Scan for the cell matching the given text and deliver its [x, y] coordinate at center. 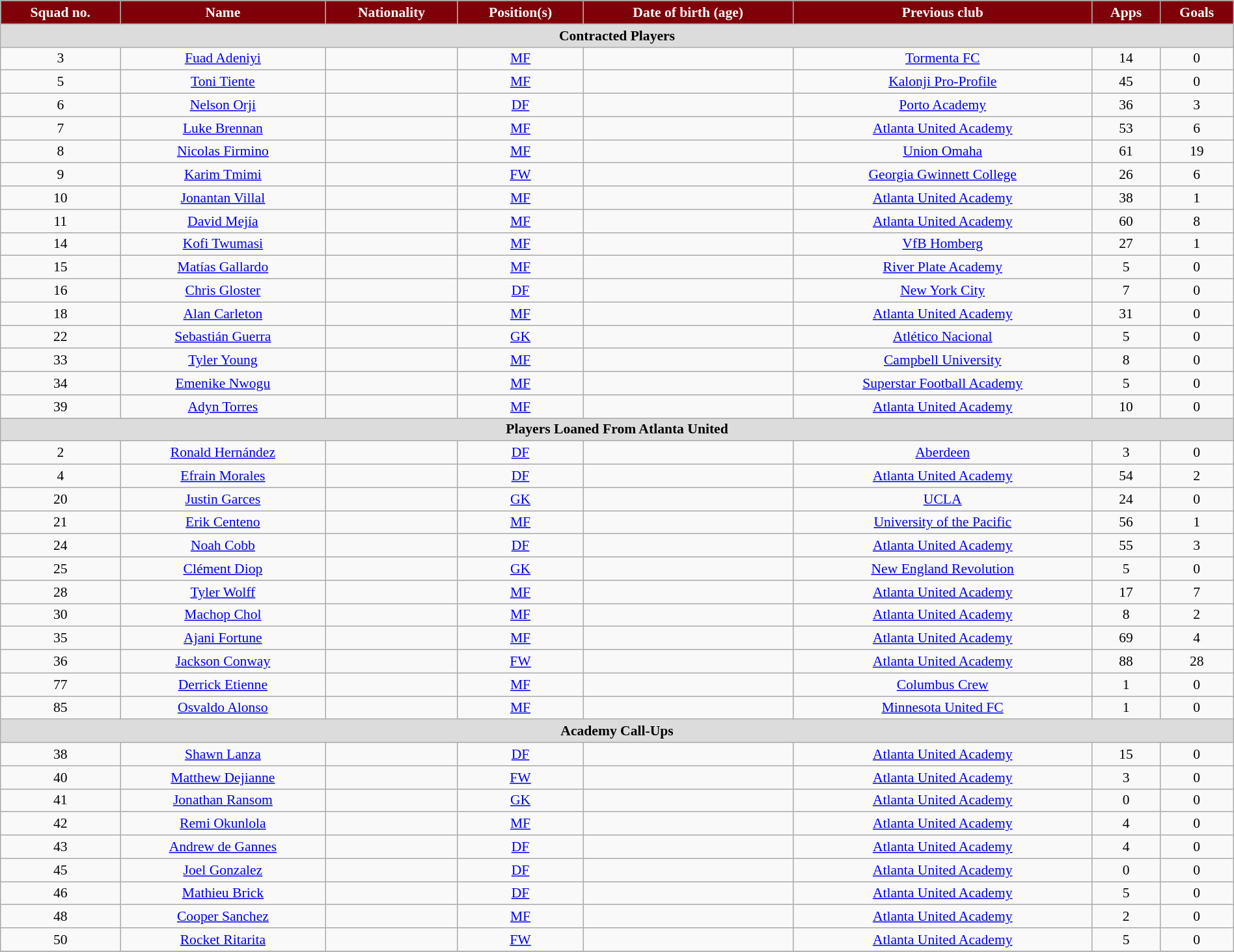
Kofi Twumasi [223, 244]
Matías Gallardo [223, 267]
Georgia Gwinnett College [942, 175]
Kalonji Pro-Profile [942, 82]
Adyn Torres [223, 407]
Name [223, 12]
Fuad Adeniyi [223, 59]
Nelson Orji [223, 105]
River Plate Academy [942, 267]
Date of birth (age) [689, 12]
New York City [942, 291]
Goals [1196, 12]
69 [1126, 638]
16 [61, 291]
56 [1126, 523]
David Mejía [223, 221]
Noah Cobb [223, 546]
77 [61, 685]
18 [61, 314]
Derrick Etienne [223, 685]
Previous club [942, 12]
New England Revolution [942, 569]
Efrain Morales [223, 476]
Jackson Conway [223, 662]
Justin Garces [223, 499]
Toni Tiente [223, 82]
Tyler Young [223, 360]
55 [1126, 546]
Nicolas Firmino [223, 152]
19 [1196, 152]
50 [61, 940]
Players Loaned From Atlanta United [617, 429]
Aberdeen [942, 453]
Nationality [392, 12]
54 [1126, 476]
88 [1126, 662]
Chris Gloster [223, 291]
20 [61, 499]
Columbus Crew [942, 685]
17 [1126, 592]
Shawn Lanza [223, 754]
34 [61, 383]
43 [61, 847]
85 [61, 708]
40 [61, 778]
35 [61, 638]
Ronald Hernández [223, 453]
11 [61, 221]
26 [1126, 175]
Cooper Sanchez [223, 917]
Sebastián Guerra [223, 337]
9 [61, 175]
30 [61, 615]
39 [61, 407]
Jonathan Ransom [223, 800]
Ajani Fortune [223, 638]
61 [1126, 152]
48 [61, 917]
Tormenta FC [942, 59]
46 [61, 893]
Academy Call-Ups [617, 731]
27 [1126, 244]
Machop Chol [223, 615]
Jonantan Villal [223, 198]
Clément Diop [223, 569]
31 [1126, 314]
42 [61, 824]
33 [61, 360]
Apps [1126, 12]
Campbell University [942, 360]
Union Omaha [942, 152]
University of the Pacific [942, 523]
UCLA [942, 499]
Remi Okunlola [223, 824]
Luke Brennan [223, 128]
Mathieu Brick [223, 893]
Superstar Football Academy [942, 383]
53 [1126, 128]
Matthew Dejianne [223, 778]
Squad no. [61, 12]
Andrew de Gannes [223, 847]
Erik Centeno [223, 523]
Contracted Players [617, 36]
21 [61, 523]
25 [61, 569]
Emenike Nwogu [223, 383]
Karim Tmimi [223, 175]
Tyler Wolff [223, 592]
Rocket Ritarita [223, 940]
60 [1126, 221]
Osvaldo Alonso [223, 708]
Porto Academy [942, 105]
Alan Carleton [223, 314]
Position(s) [521, 12]
Atlético Nacional [942, 337]
41 [61, 800]
VfB Homberg [942, 244]
Joel Gonzalez [223, 870]
22 [61, 337]
Minnesota United FC [942, 708]
